Output the [X, Y] coordinate of the center of the cell containing the given text.  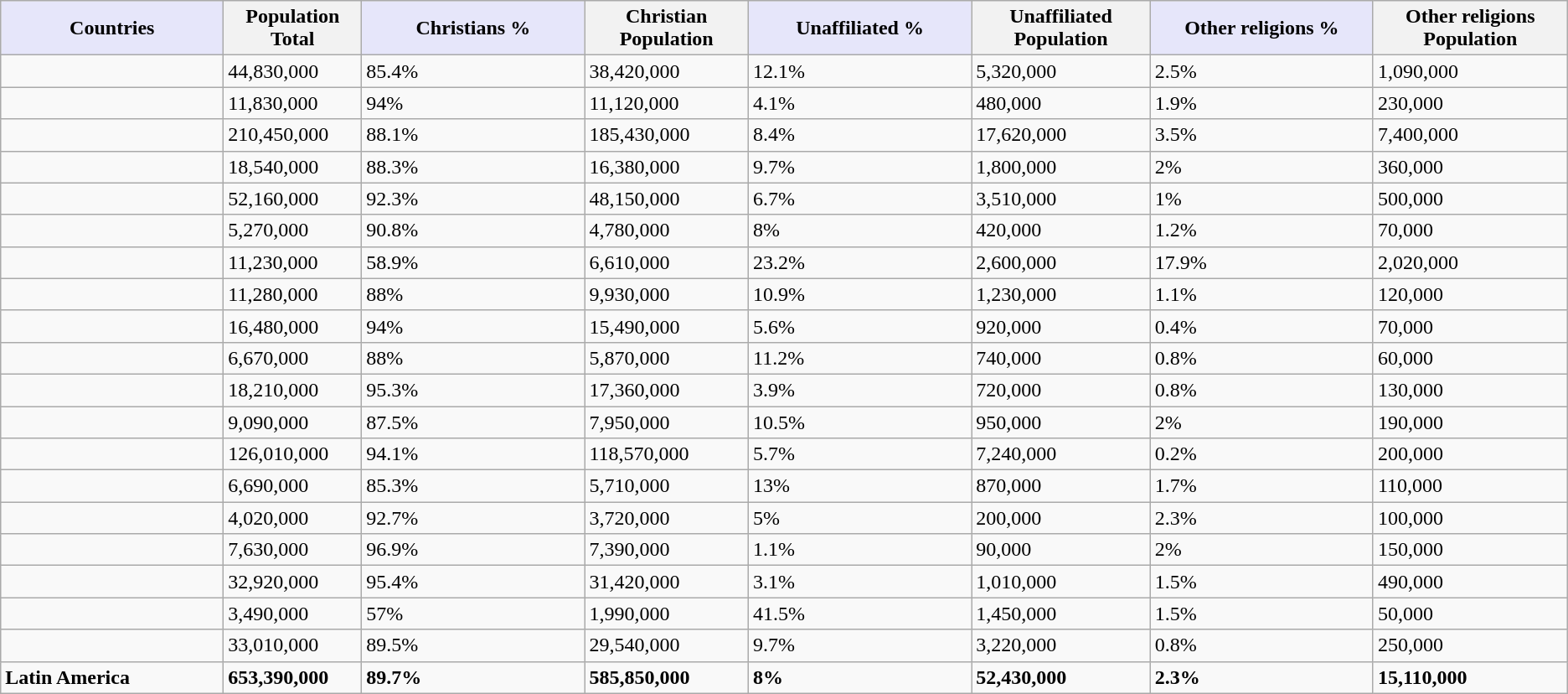
250,000 [1470, 645]
Other religions % [1261, 28]
Christian Population [667, 28]
60,000 [1470, 358]
6,670,000 [293, 358]
3,510,000 [1061, 199]
2,600,000 [1061, 262]
17,360,000 [667, 390]
9,090,000 [293, 422]
52,430,000 [1061, 677]
87.5% [473, 422]
13% [860, 486]
110,000 [1470, 486]
120,000 [1470, 294]
490,000 [1470, 582]
58.9% [473, 262]
92.3% [473, 199]
Other religions Population [1470, 28]
33,010,000 [293, 645]
118,570,000 [667, 454]
8.4% [860, 135]
11.2% [860, 358]
7,400,000 [1470, 135]
96.9% [473, 550]
7,240,000 [1061, 454]
1.9% [1261, 103]
7,950,000 [667, 422]
360,000 [1470, 167]
29,540,000 [667, 645]
32,920,000 [293, 582]
740,000 [1061, 358]
50,000 [1470, 614]
89.7% [473, 677]
4.1% [860, 103]
920,000 [1061, 326]
11,280,000 [293, 294]
41.5% [860, 614]
6.7% [860, 199]
585,850,000 [667, 677]
5.6% [860, 326]
5.7% [860, 454]
4,780,000 [667, 230]
10.5% [860, 422]
720,000 [1061, 390]
Christians % [473, 28]
Population Total [293, 28]
94.1% [473, 454]
85.4% [473, 71]
10.9% [860, 294]
48,150,000 [667, 199]
210,450,000 [293, 135]
1,090,000 [1470, 71]
88.1% [473, 135]
420,000 [1061, 230]
15,110,000 [1470, 677]
Unaffiliated Population [1061, 28]
3.1% [860, 582]
5,710,000 [667, 486]
3.5% [1261, 135]
15,490,000 [667, 326]
3,720,000 [667, 518]
11,230,000 [293, 262]
1.2% [1261, 230]
5% [860, 518]
17.9% [1261, 262]
5,870,000 [667, 358]
90.8% [473, 230]
653,390,000 [293, 677]
7,390,000 [667, 550]
Latin America [112, 677]
92.7% [473, 518]
1,010,000 [1061, 582]
Unaffiliated % [860, 28]
3,490,000 [293, 614]
1.7% [1261, 486]
950,000 [1061, 422]
31,420,000 [667, 582]
5,270,000 [293, 230]
3.9% [860, 390]
12.1% [860, 71]
11,120,000 [667, 103]
1,990,000 [667, 614]
1% [1261, 199]
5,320,000 [1061, 71]
0.4% [1261, 326]
6,610,000 [667, 262]
7,630,000 [293, 550]
2.5% [1261, 71]
4,020,000 [293, 518]
0.2% [1261, 454]
480,000 [1061, 103]
185,430,000 [667, 135]
870,000 [1061, 486]
38,420,000 [667, 71]
6,690,000 [293, 486]
88.3% [473, 167]
Countries [112, 28]
11,830,000 [293, 103]
150,000 [1470, 550]
17,620,000 [1061, 135]
52,160,000 [293, 199]
90,000 [1061, 550]
500,000 [1470, 199]
18,210,000 [293, 390]
230,000 [1470, 103]
9,930,000 [667, 294]
23.2% [860, 262]
95.4% [473, 582]
95.3% [473, 390]
1,450,000 [1061, 614]
2,020,000 [1470, 262]
16,380,000 [667, 167]
16,480,000 [293, 326]
130,000 [1470, 390]
1,230,000 [1061, 294]
126,010,000 [293, 454]
89.5% [473, 645]
85.3% [473, 486]
18,540,000 [293, 167]
3,220,000 [1061, 645]
57% [473, 614]
100,000 [1470, 518]
44,830,000 [293, 71]
1,800,000 [1061, 167]
190,000 [1470, 422]
